Pinpoint the cell where the given text exists, returning its [x, y] midpoint coordinate. 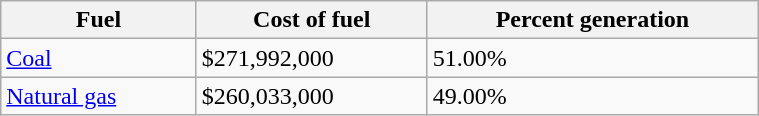
Cost of fuel [312, 20]
51.00% [592, 58]
Percent generation [592, 20]
Coal [98, 58]
49.00% [592, 96]
Fuel [98, 20]
$271,992,000 [312, 58]
$260,033,000 [312, 96]
Natural gas [98, 96]
